Capture the cell that displays the provided text and extract its (x, y) central coordinate. 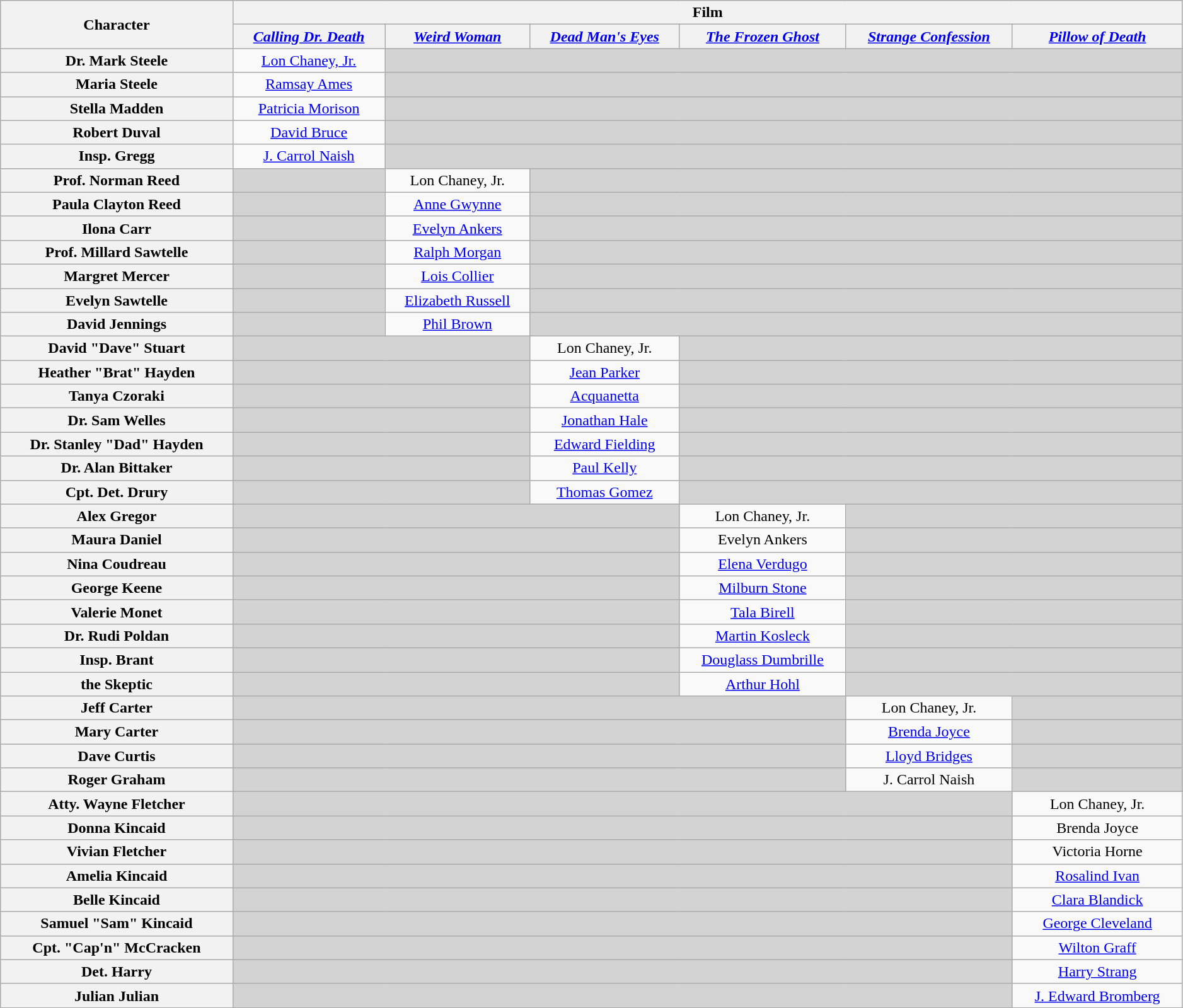
Vivian Fletcher (117, 852)
Nina Coudreau (117, 564)
Dr. Sam Welles (117, 420)
Edward Fielding (605, 444)
Wilton Graff (1097, 948)
Julian Julian (117, 995)
Prof. Millard Sawtelle (117, 252)
Lloyd Bridges (929, 756)
Evelyn Sawtelle (117, 301)
Thomas Gomez (605, 492)
Paula Clayton Reed (117, 204)
Rosalind Ivan (1097, 876)
Film (707, 13)
Margret Mercer (117, 276)
Dr. Rudi Poldan (117, 636)
Maura Daniel (117, 540)
Donna Kincaid (117, 828)
Arthur Hohl (763, 684)
The Frozen Ghost (763, 37)
Elena Verdugo (763, 564)
Patricia Morison (309, 108)
Harry Strang (1097, 971)
Cpt. Det. Drury (117, 492)
Phil Brown (458, 324)
Calling Dr. Death (309, 37)
Mary Carter (117, 732)
George Keene (117, 588)
Dead Man's Eyes (605, 37)
Character (117, 25)
Milburn Stone (763, 588)
David "Dave" Stuart (117, 348)
Alex Gregor (117, 516)
Insp. Gregg (117, 156)
David Bruce (309, 132)
Jeff Carter (117, 708)
Ralph Morgan (458, 252)
Martin Kosleck (763, 636)
David Jennings (117, 324)
Jean Parker (605, 372)
Stella Madden (117, 108)
Heather "Brat" Hayden (117, 372)
Amelia Kincaid (117, 876)
Robert Duval (117, 132)
Dr. Mark Steele (117, 60)
Prof. Norman Reed (117, 180)
Clara Blandick (1097, 900)
Elizabeth Russell (458, 301)
Det. Harry (117, 971)
Belle Kincaid (117, 900)
Acquanetta (605, 396)
Ramsay Ames (309, 84)
Atty. Wayne Fletcher (117, 804)
Anne Gwynne (458, 204)
Cpt. "Cap'n" McCracken (117, 948)
Samuel "Sam" Kincaid (117, 924)
Victoria Horne (1097, 852)
Tala Birell (763, 612)
Maria Steele (117, 84)
Weird Woman (458, 37)
Dave Curtis (117, 756)
Tanya Czoraki (117, 396)
Paul Kelly (605, 468)
Dr. Stanley "Dad" Hayden (117, 444)
Ilona Carr (117, 228)
Valerie Monet (117, 612)
Douglass Dumbrille (763, 660)
Jonathan Hale (605, 420)
Roger Graham (117, 780)
Lois Collier (458, 276)
Insp. Brant (117, 660)
Strange Confession (929, 37)
Dr. Alan Bittaker (117, 468)
the Skeptic (117, 684)
Pillow of Death (1097, 37)
J. Edward Bromberg (1097, 995)
George Cleveland (1097, 924)
